Extract the [x, y] coordinate from the center of the cell holding the provided text.  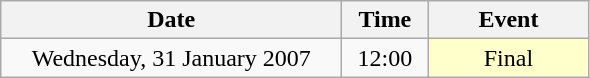
Time [385, 20]
12:00 [385, 58]
Wednesday, 31 January 2007 [172, 58]
Date [172, 20]
Final [508, 58]
Event [508, 20]
